Determine the [x, y] coordinate at the center of the cell enclosing the given text.  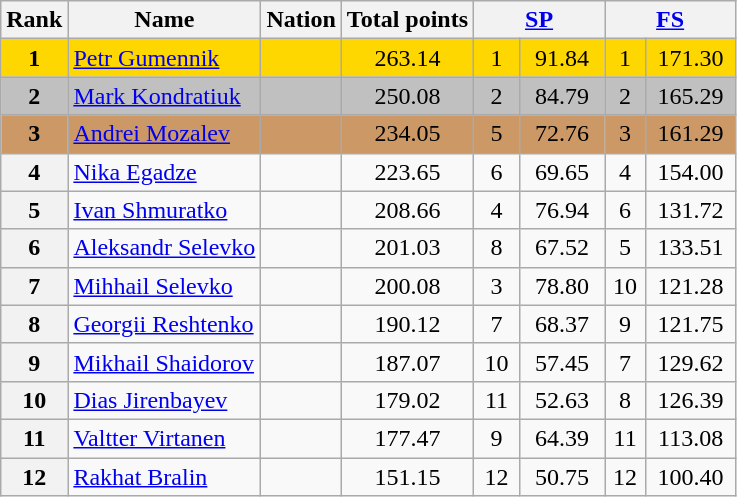
131.72 [691, 210]
126.39 [691, 400]
234.05 [407, 134]
Valtter Virtanen [164, 438]
Ivan Shmuratko [164, 210]
Name [164, 20]
Dias Jirenbayev [164, 400]
69.65 [562, 172]
201.03 [407, 248]
50.75 [562, 477]
64.39 [562, 438]
Total points [407, 20]
223.65 [407, 172]
151.15 [407, 477]
Nation [301, 20]
Andrei Mozalev [164, 134]
179.02 [407, 400]
113.08 [691, 438]
161.29 [691, 134]
78.80 [562, 286]
171.30 [691, 58]
Mihhail Selevko [164, 286]
Nika Egadze [164, 172]
91.84 [562, 58]
129.62 [691, 362]
133.51 [691, 248]
190.12 [407, 324]
177.47 [407, 438]
100.40 [691, 477]
263.14 [407, 58]
SP [540, 20]
200.08 [407, 286]
Aleksandr Selevko [164, 248]
67.52 [562, 248]
121.28 [691, 286]
121.75 [691, 324]
Petr Gumennik [164, 58]
250.08 [407, 96]
Georgii Reshtenko [164, 324]
Mark Kondratiuk [164, 96]
76.94 [562, 210]
Rakhat Bralin [164, 477]
154.00 [691, 172]
Mikhail Shaidorov [164, 362]
208.66 [407, 210]
84.79 [562, 96]
187.07 [407, 362]
165.29 [691, 96]
68.37 [562, 324]
57.45 [562, 362]
Rank [34, 20]
72.76 [562, 134]
52.63 [562, 400]
FS [670, 20]
